Search for the cell housing the specified text and yield its (x, y) center coordinate. 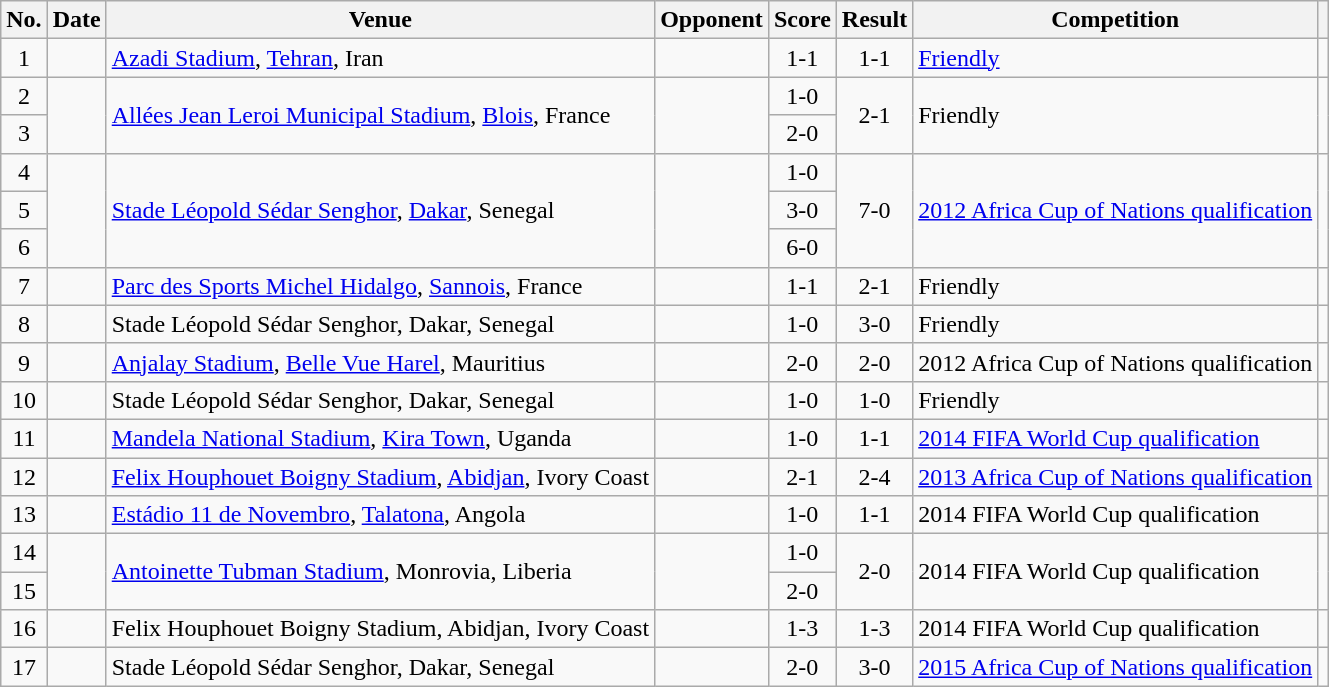
15 (24, 591)
2015 Africa Cup of Nations qualification (1116, 667)
Result (874, 20)
Mandela National Stadium, Kira Town, Uganda (380, 438)
Azadi Stadium, Tehran, Iran (380, 58)
17 (24, 667)
Antoinette Tubman Stadium, Monrovia, Liberia (380, 572)
2-4 (874, 477)
8 (24, 324)
11 (24, 438)
13 (24, 515)
16 (24, 629)
7 (24, 286)
9 (24, 362)
Opponent (712, 20)
Competition (1116, 20)
10 (24, 400)
Parc des Sports Michel Hidalgo, Sannois, France (380, 286)
6 (24, 248)
Allées Jean Leroi Municipal Stadium, Blois, France (380, 115)
5 (24, 210)
7-0 (874, 210)
Score (802, 20)
2 (24, 96)
6-0 (802, 248)
14 (24, 553)
1 (24, 58)
Venue (380, 20)
3 (24, 134)
Anjalay Stadium, Belle Vue Harel, Mauritius (380, 362)
No. (24, 20)
Estádio 11 de Novembro, Talatona, Angola (380, 515)
4 (24, 172)
2013 Africa Cup of Nations qualification (1116, 477)
Date (76, 20)
12 (24, 477)
